For the text-containing cell, return its midpoint in [x, y] coordinate format. 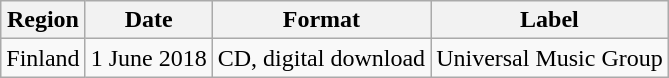
Finland [43, 58]
Label [550, 20]
Universal Music Group [550, 58]
CD, digital download [321, 58]
Region [43, 20]
Date [148, 20]
Format [321, 20]
1 June 2018 [148, 58]
